For the text-containing cell, return its midpoint in [X, Y] coordinate format. 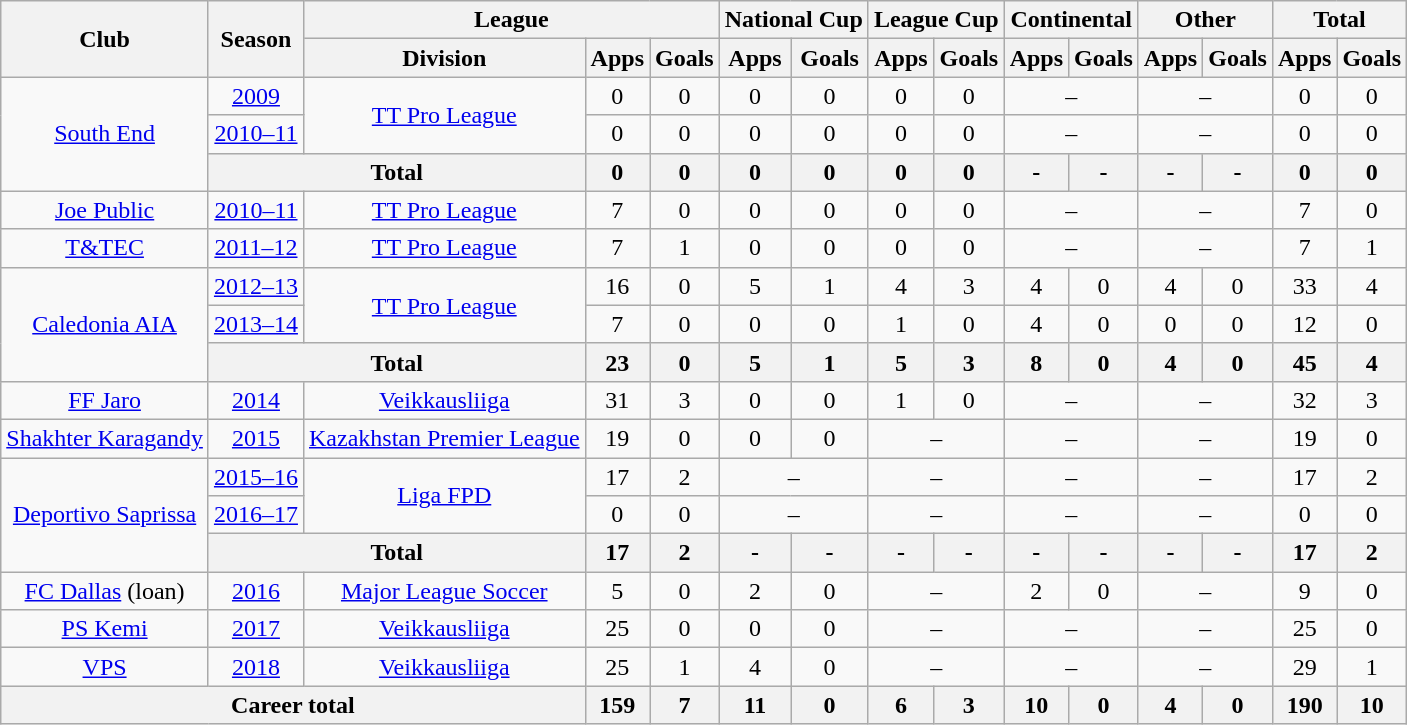
159 [617, 705]
FF Jaro [105, 400]
2012–13 [256, 286]
2018 [256, 667]
2017 [256, 629]
Kazakhstan Premier League [444, 438]
Season [256, 39]
8 [1036, 362]
31 [617, 400]
11 [755, 705]
VPS [105, 667]
League Cup [936, 20]
T&TEC [105, 248]
Shakhter Karagandy [105, 438]
33 [1304, 286]
2015 [256, 438]
2016–17 [256, 515]
Division [444, 58]
Other [1205, 20]
2016 [256, 591]
Major League Soccer [444, 591]
South End [105, 134]
Career total [293, 705]
29 [1304, 667]
12 [1304, 324]
League [511, 20]
45 [1304, 362]
2015–16 [256, 477]
Joe Public [105, 210]
6 [900, 705]
23 [617, 362]
PS Kemi [105, 629]
2009 [256, 96]
2011–12 [256, 248]
FC Dallas (loan) [105, 591]
2014 [256, 400]
9 [1304, 591]
National Cup [794, 20]
Deportivo Saprissa [105, 515]
16 [617, 286]
32 [1304, 400]
Continental [1071, 20]
Caledonia AIA [105, 324]
Club [105, 39]
Liga FPD [444, 496]
2013–14 [256, 324]
190 [1304, 705]
